Determine the [X, Y] coordinate at the center of the cell enclosing the given text.  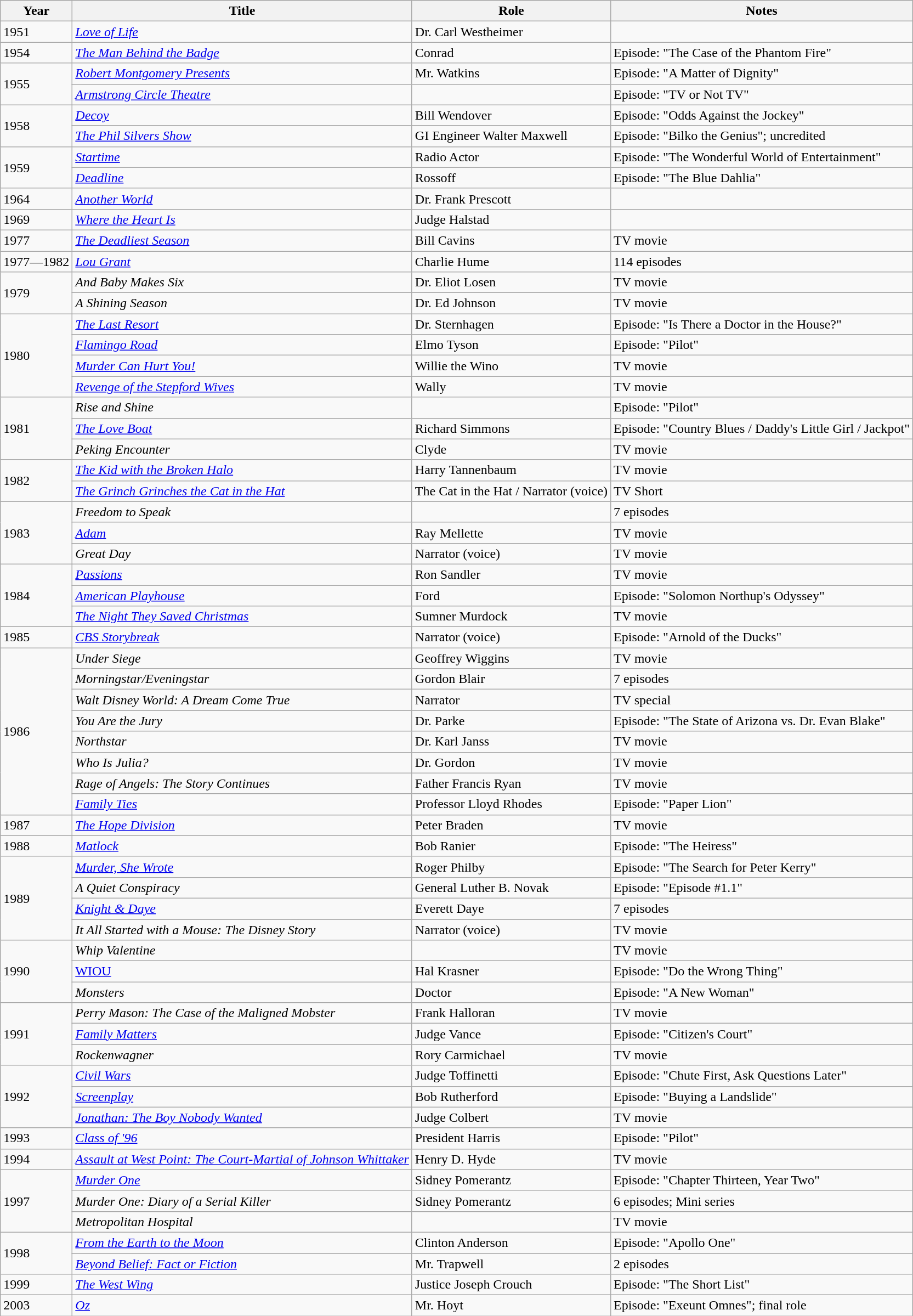
1981 [36, 428]
Bill Wendover [511, 115]
GI Engineer Walter Maxwell [511, 136]
Morningstar/Eveningstar [242, 679]
Episode: "Apollo One" [762, 1242]
Dr. Gordon [511, 763]
Richard Simmons [511, 428]
1979 [36, 293]
Rockenwagner [242, 1055]
Bob Rutherford [511, 1097]
2003 [36, 1306]
Flamingo Road [242, 345]
Dr. Sternhagen [511, 324]
1984 [36, 595]
Another World [242, 199]
Conrad [511, 53]
Episode: "Is There a Doctor in the House?" [762, 324]
1959 [36, 167]
Dr. Ed Johnson [511, 303]
Title [242, 11]
CBS Storybreak [242, 637]
1997 [36, 1201]
Northstar [242, 742]
Judge Halstad [511, 219]
Episode: "Citizen's Court" [762, 1034]
1985 [36, 637]
Geoffrey Wiggins [511, 658]
Startime [242, 157]
The Last Resort [242, 324]
TV Short [762, 491]
Mr. Trapwell [511, 1263]
Metropolitan Hospital [242, 1222]
Rory Carmichael [511, 1055]
Armstrong Circle Theatre [242, 94]
The Phil Silvers Show [242, 136]
1955 [36, 84]
Father Francis Ryan [511, 783]
Radio Actor [511, 157]
Under Siege [242, 658]
Rage of Angels: The Story Continues [242, 783]
WIOU [242, 972]
Civil Wars [242, 1076]
1964 [36, 199]
Ray Mellette [511, 533]
1954 [36, 53]
Episode: "A New Woman" [762, 992]
From the Earth to the Moon [242, 1242]
Revenge of the Stepford Wives [242, 387]
The Deadliest Season [242, 240]
Episode: "The Case of the Phantom Fire" [762, 53]
Episode: "Chapter Thirteen, Year Two" [762, 1180]
1977 [36, 240]
1990 [36, 972]
Decoy [242, 115]
Everett Daye [511, 908]
The Cat in the Hat / Narrator (voice) [511, 491]
The Man Behind the Badge [242, 53]
Gordon Blair [511, 679]
1999 [36, 1285]
1951 [36, 32]
Hal Krasner [511, 972]
1958 [36, 126]
Episode: "The Search for Peter Kerry" [762, 867]
Doctor [511, 992]
Family Ties [242, 804]
Harry Tannenbaum [511, 470]
Lou Grant [242, 262]
A Quiet Conspiracy [242, 888]
TV special [762, 700]
Professor Lloyd Rhodes [511, 804]
Great Day [242, 553]
Robert Montgomery Presents [242, 74]
Roger Philby [511, 867]
Frank Halloran [511, 1013]
Episode: "Do the Wrong Thing" [762, 972]
Charlie Hume [511, 262]
Oz [242, 1306]
Who Is Julia? [242, 763]
Episode: "Paper Lion" [762, 804]
Dr. Parke [511, 721]
A Shining Season [242, 303]
Murder, She Wrote [242, 867]
1992 [36, 1097]
Walt Disney World: A Dream Come True [242, 700]
2 episodes [762, 1263]
Dr. Carl Westheimer [511, 32]
Justice Joseph Crouch [511, 1285]
1980 [36, 355]
Mr. Hoyt [511, 1306]
Adam [242, 533]
Episode: "Solomon Northup's Odyssey" [762, 595]
1977—1982 [36, 262]
Murder One: Diary of a Serial Killer [242, 1201]
Episode: "A Matter of Dignity" [762, 74]
Notes [762, 11]
The Night They Saved Christmas [242, 617]
The Kid with the Broken Halo [242, 470]
1993 [36, 1138]
1969 [36, 219]
Beyond Belief: Fact or Fiction [242, 1263]
Murder Can Hurt You! [242, 366]
1988 [36, 846]
The Love Boat [242, 428]
Role [511, 11]
The Hope Division [242, 825]
Willie the Wino [511, 366]
President Harris [511, 1138]
Jonathan: The Boy Nobody Wanted [242, 1117]
Dr. Karl Janss [511, 742]
Peking Encounter [242, 449]
General Luther B. Novak [511, 888]
Episode: "Country Blues / Daddy's Little Girl / Jackpot" [762, 428]
Judge Vance [511, 1034]
Freedom to Speak [242, 512]
Dr. Frank Prescott [511, 199]
1991 [36, 1034]
And Baby Makes Six [242, 283]
Episode: "The Heiress" [762, 846]
Episode: "Episode #1.1" [762, 888]
Rossoff [511, 178]
Episode: "The Short List" [762, 1285]
Episode: "Exeunt Omnes"; final role [762, 1306]
Peter Braden [511, 825]
Where the Heart Is [242, 219]
Episode: "The State of Arizona vs. Dr. Evan Blake" [762, 721]
Murder One [242, 1180]
114 episodes [762, 262]
Dr. Eliot Losen [511, 283]
It All Started with a Mouse: The Disney Story [242, 930]
Rise and Shine [242, 408]
Family Matters [242, 1034]
Episode: "The Wonderful World of Entertainment" [762, 157]
Bill Cavins [511, 240]
Year [36, 11]
Episode: "Odds Against the Jockey" [762, 115]
1986 [36, 731]
Narrator [511, 700]
Passions [242, 574]
Love of Life [242, 32]
Henry D. Hyde [511, 1159]
Assault at West Point: The Court-Martial of Johnson Whittaker [242, 1159]
Judge Colbert [511, 1117]
Perry Mason: The Case of the Maligned Mobster [242, 1013]
Episode: "The Blue Dahlia" [762, 178]
6 episodes; Mini series [762, 1201]
The Grinch Grinches the Cat in the Hat [242, 491]
Clyde [511, 449]
Bob Ranier [511, 846]
Screenplay [242, 1097]
Class of '96 [242, 1138]
Ford [511, 595]
Episode: "Bilko the Genius"; uncredited [762, 136]
Clinton Anderson [511, 1242]
Episode: "Arnold of the Ducks" [762, 637]
Episode: "TV or Not TV" [762, 94]
Episode: "Buying a Landslide" [762, 1097]
Ron Sandler [511, 574]
You Are the Jury [242, 721]
1989 [36, 898]
1994 [36, 1159]
Whip Valentine [242, 951]
1998 [36, 1253]
Judge Toffinetti [511, 1076]
Deadline [242, 178]
Mr. Watkins [511, 74]
Knight & Daye [242, 908]
Matlock [242, 846]
Episode: "Chute First, Ask Questions Later" [762, 1076]
Sumner Murdock [511, 617]
The West Wing [242, 1285]
American Playhouse [242, 595]
1987 [36, 825]
Monsters [242, 992]
1982 [36, 481]
1983 [36, 533]
Wally [511, 387]
Elmo Tyson [511, 345]
